Extract the [x, y] coordinate from the center of the cell holding the provided text.  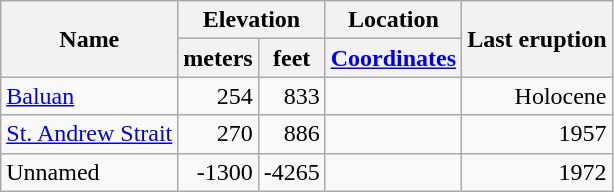
270 [218, 134]
1957 [537, 134]
-4265 [292, 172]
Unnamed [90, 172]
feet [292, 58]
Holocene [537, 96]
1972 [537, 172]
Baluan [90, 96]
Name [90, 39]
St. Andrew Strait [90, 134]
-1300 [218, 172]
Last eruption [537, 39]
Location [393, 20]
254 [218, 96]
meters [218, 58]
Coordinates [393, 58]
833 [292, 96]
886 [292, 134]
Elevation [252, 20]
